Detect which cell encompasses the target text, then output its [x, y] center coordinate. 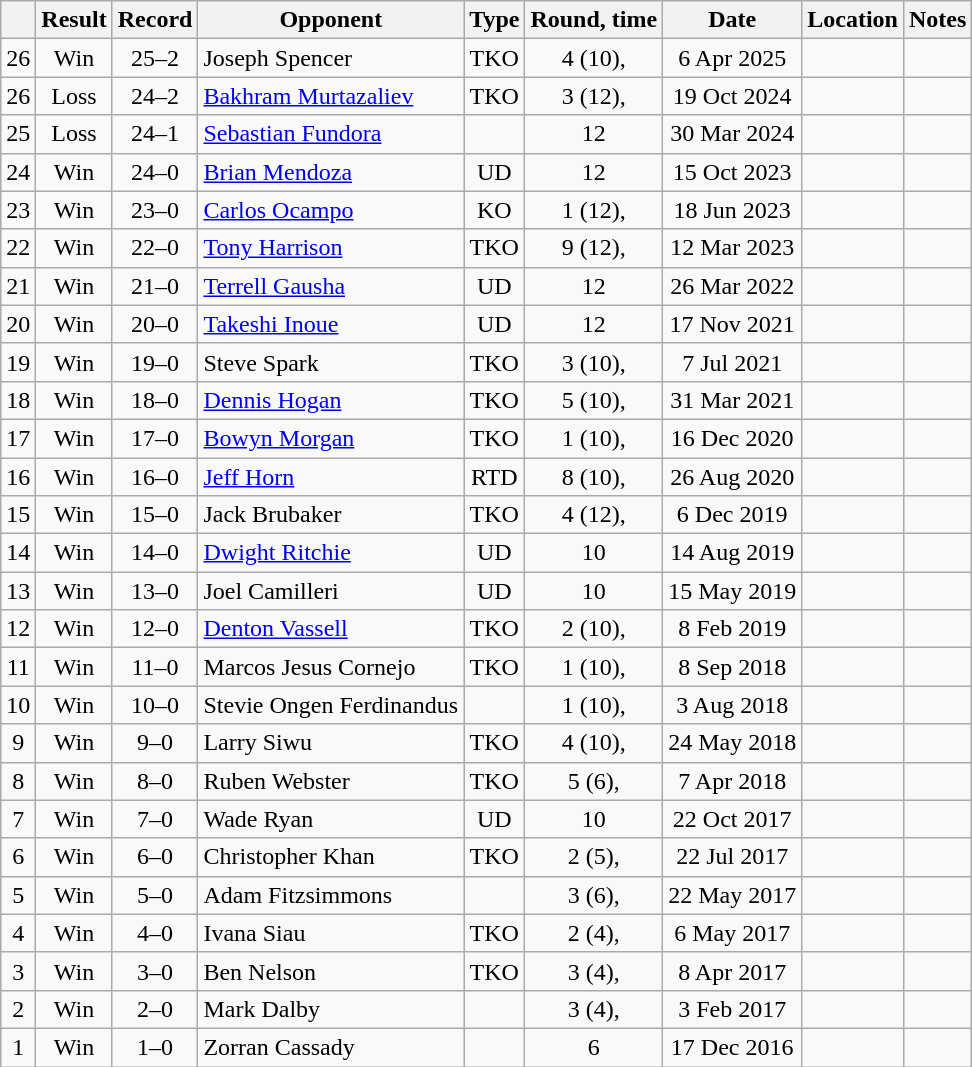
Joseph Spencer [331, 58]
RTD [494, 477]
Adam Fitzsimmons [331, 895]
3 (10), [594, 362]
7 Apr 2018 [732, 781]
2 (4), [594, 933]
20 [18, 324]
24–1 [155, 134]
Mark Dalby [331, 1009]
1 [18, 1047]
15 May 2019 [732, 591]
22 Jul 2017 [732, 857]
3 [18, 971]
Brian Mendoza [331, 172]
25 [18, 134]
1–0 [155, 1047]
19 Oct 2024 [732, 96]
17 Nov 2021 [732, 324]
Ben Nelson [331, 971]
24 May 2018 [732, 743]
15 [18, 515]
13 [18, 591]
5 (10), [594, 400]
24–2 [155, 96]
18 [18, 400]
5 [18, 895]
16–0 [155, 477]
16 [18, 477]
Jeff Horn [331, 477]
2 (5), [594, 857]
24–0 [155, 172]
21 [18, 286]
Bowyn Morgan [331, 438]
11 [18, 667]
Ruben Webster [331, 781]
9 [18, 743]
14 Aug 2019 [732, 553]
Jack Brubaker [331, 515]
8 [18, 781]
Ivana Siau [331, 933]
Christopher Khan [331, 857]
2–0 [155, 1009]
6 Dec 2019 [732, 515]
10–0 [155, 705]
Steve Spark [331, 362]
6 May 2017 [732, 933]
9 (12), [594, 248]
4 [18, 933]
15 Oct 2023 [732, 172]
Round, time [594, 20]
3 (6), [594, 895]
3 Feb 2017 [732, 1009]
22–0 [155, 248]
23 [18, 210]
Marcos Jesus Cornejo [331, 667]
1 (12), [594, 210]
Dennis Hogan [331, 400]
Sebastian Fundora [331, 134]
Bakhram Murtazaliev [331, 96]
2 [18, 1009]
3–0 [155, 971]
Carlos Ocampo [331, 210]
Zorran Cassady [331, 1047]
Record [155, 20]
19 [18, 362]
Opponent [331, 20]
Type [494, 20]
21–0 [155, 286]
24 [18, 172]
22 [18, 248]
26 Aug 2020 [732, 477]
Tony Harrison [331, 248]
17 Dec 2016 [732, 1047]
Terrell Gausha [331, 286]
18 Jun 2023 [732, 210]
12–0 [155, 629]
6 Apr 2025 [732, 58]
7 [18, 819]
8 (10), [594, 477]
4 (12), [594, 515]
13–0 [155, 591]
KO [494, 210]
8 Apr 2017 [732, 971]
31 Mar 2021 [732, 400]
Larry Siwu [331, 743]
3 (12), [594, 96]
6–0 [155, 857]
Joel Camilleri [331, 591]
5 (6), [594, 781]
14–0 [155, 553]
18–0 [155, 400]
8 Feb 2019 [732, 629]
16 Dec 2020 [732, 438]
8 Sep 2018 [732, 667]
Takeshi Inoue [331, 324]
26 Mar 2022 [732, 286]
23–0 [155, 210]
Stevie Ongen Ferdinandus [331, 705]
7 Jul 2021 [732, 362]
22 May 2017 [732, 895]
30 Mar 2024 [732, 134]
2 (10), [594, 629]
Date [732, 20]
9–0 [155, 743]
14 [18, 553]
17 [18, 438]
5–0 [155, 895]
19–0 [155, 362]
Notes [937, 20]
11–0 [155, 667]
25–2 [155, 58]
Denton Vassell [331, 629]
22 Oct 2017 [732, 819]
Result [74, 20]
7–0 [155, 819]
15–0 [155, 515]
Dwight Ritchie [331, 553]
3 Aug 2018 [732, 705]
Wade Ryan [331, 819]
Location [853, 20]
20–0 [155, 324]
17–0 [155, 438]
4–0 [155, 933]
12 Mar 2023 [732, 248]
8–0 [155, 781]
